Output the (x, y) coordinate of the center of the cell containing the given text.  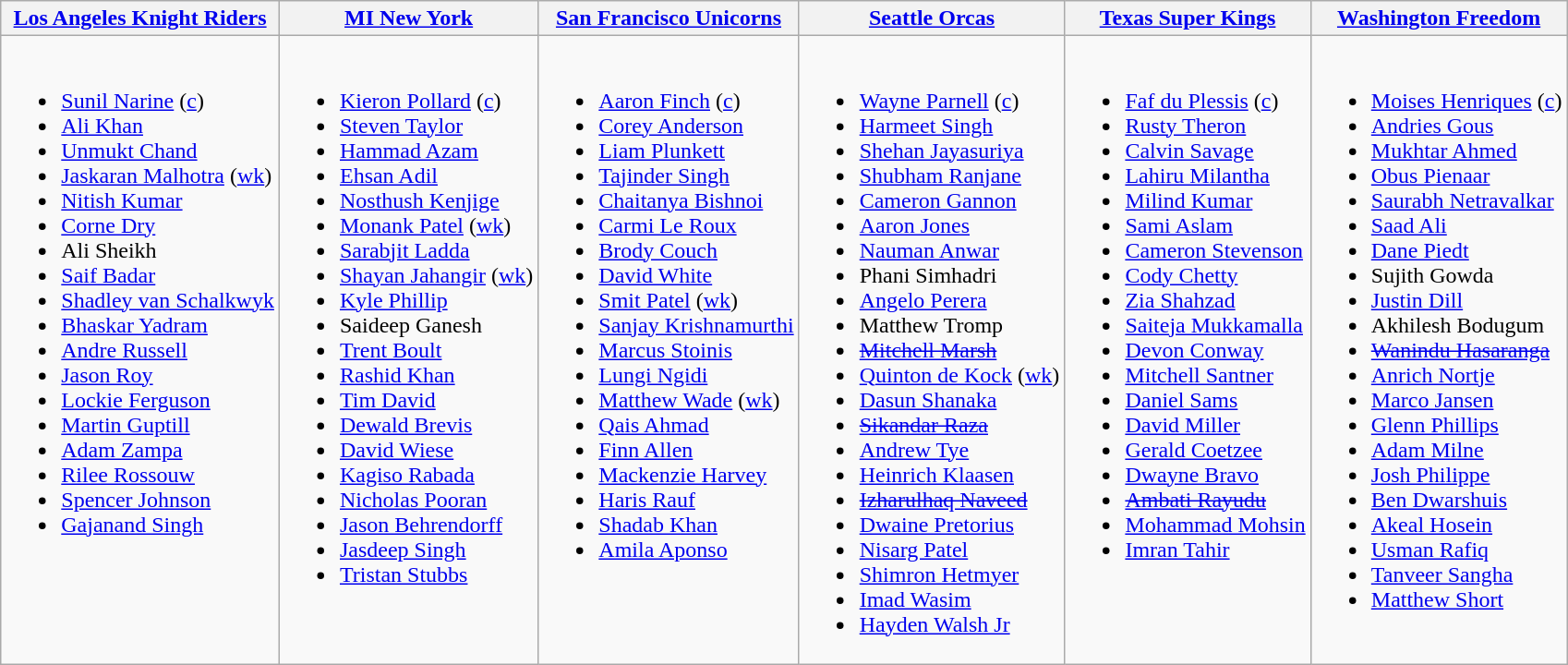
Los Angeles Knight Riders (140, 18)
Washington Freedom (1439, 18)
San Francisco Unicorns (669, 18)
MI New York (408, 18)
Seattle Orcas (932, 18)
Texas Super Kings (1188, 18)
